Determine the [X, Y] coordinate at the center of the cell enclosing the given text.  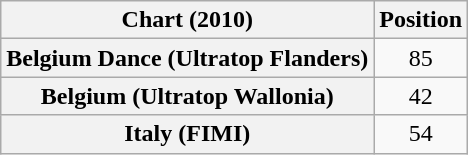
54 [421, 134]
Italy (FIMI) [188, 134]
85 [421, 58]
Belgium (Ultratop Wallonia) [188, 96]
Position [421, 20]
42 [421, 96]
Belgium Dance (Ultratop Flanders) [188, 58]
Chart (2010) [188, 20]
